Detect which cell encompasses the target text, then output its [X, Y] center coordinate. 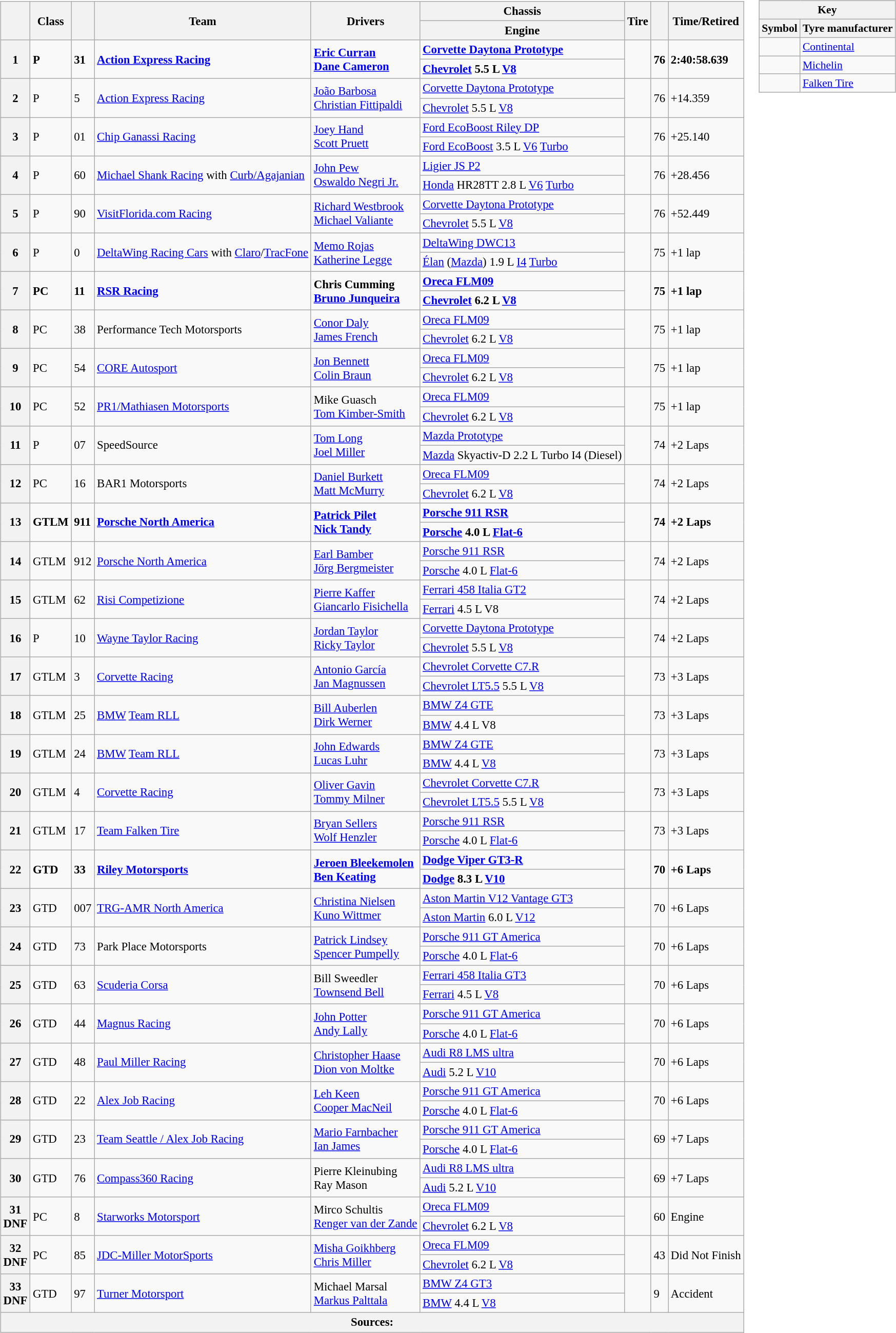
43 [660, 1255]
Bill Auberlen Dirk Werner [365, 715]
Wayne Taylor Racing [203, 638]
44 [83, 1024]
28 [15, 1101]
2 [15, 97]
Turner Motorsport [203, 1294]
Compass360 Racing [203, 1178]
DeltaWing DWC13 [522, 243]
Ferrari 458 Italia GT3 [522, 976]
15 [15, 599]
Tyre manufacturer [848, 28]
Dodge Viper GT3-R [522, 860]
Symbol [780, 28]
Did Not Finish [706, 1255]
John Potter Andy Lally [365, 1024]
Dodge 8.3 L V10 [522, 879]
85 [83, 1255]
6 [15, 252]
Tire [638, 21]
Aston Martin V12 Vantage GT3 [522, 898]
30 [15, 1178]
Ford EcoBoost 3.5 L V6 Turbo [522, 146]
Bryan Sellers Wolf Henzler [365, 831]
912 [83, 561]
31DNF [15, 1217]
Time/Retired [706, 21]
Jordan Taylor Ricky Taylor [365, 638]
Scuderia Corsa [203, 985]
Christina Nielsen Kuno Wittmer [365, 908]
38 [83, 329]
Misha Goikhberg Chris Miller [365, 1255]
JDC-Miller MotorSports [203, 1255]
Starworks Motorsport [203, 1217]
Ford EcoBoost Riley DP [522, 127]
Mike Guasch Tom Kimber-Smith [365, 406]
Tom Long Joel Miller [365, 445]
Michelin [848, 65]
2:40:58.639 [706, 59]
63 [83, 985]
62 [83, 599]
Paul Miller Racing [203, 1062]
Alex Job Racing [203, 1101]
Honda HR28TT 2.8 L V6 Turbo [522, 185]
Daniel Burkett Matt McMurry [365, 483]
Park Place Motorsports [203, 947]
13 [15, 522]
John Pew Oswaldo Negri Jr. [365, 175]
John Edwards Lucas Luhr [365, 754]
0 [83, 252]
Joey Hand Scott Pruett [365, 136]
+14.359 [706, 97]
Key [827, 10]
Ferrari 458 Italia GT2 [522, 590]
Mario Farnbacher Ian James [365, 1139]
18 [15, 715]
Ligier JS P2 [522, 166]
Chip Ganassi Racing [203, 136]
Mazda Skyactiv-D 2.2 L Turbo I4 (Diesel) [522, 455]
19 [15, 754]
+52.449 [706, 213]
BAR1 Motorsports [203, 483]
Jon Bennett Colin Braun [365, 368]
Patrick Pilet Nick Tandy [365, 522]
RSR Racing [203, 290]
26 [15, 1024]
Memo Rojas Katherine Legge [365, 252]
CORE Autosport [203, 368]
007 [83, 908]
54 [83, 368]
Falken Tire [848, 83]
DeltaWing Racing Cars with Claro/TracFone [203, 252]
Magnus Racing [203, 1024]
14 [15, 561]
Michael Marsal Markus Palttala [365, 1294]
Risi Competizione [203, 599]
29 [15, 1139]
48 [83, 1062]
Sources: [372, 1322]
Chassis [522, 11]
TRG-AMR North America [203, 908]
Élan (Mazda) 1.9 L I4 Turbo [522, 262]
+28.456 [706, 175]
PR1/Mathiasen Motorsports [203, 406]
Patrick Lindsey Spencer Pumpelly [365, 947]
VisitFlorida.com Racing [203, 213]
7 [15, 290]
Pierre Kaffer Giancarlo Fisichella [365, 599]
32DNF [15, 1255]
Bill Sweedler Townsend Bell [365, 985]
911 [83, 522]
Class [51, 21]
Richard Westbrook Michael Valiante [365, 213]
Performance Tech Motorsports [203, 329]
Jeroen Bleekemolen Ben Keating [365, 869]
01 [83, 136]
João Barbosa Christian Fittipaldi [365, 97]
1 [15, 59]
Pierre Kleinubing Ray Mason [365, 1178]
Team Seattle / Alex Job Racing [203, 1139]
Christopher Haase Dion von Moltke [365, 1062]
Chris Cumming Bruno Junqueira [365, 290]
Accident [706, 1294]
+25.140 [706, 136]
12 [15, 483]
52 [83, 406]
Drivers [365, 21]
Leh Keen Cooper MacNeil [365, 1101]
27 [15, 1062]
Mazda Prototype [522, 435]
33 [83, 869]
BMW Z4 GT3 [522, 1284]
20 [15, 792]
97 [83, 1294]
Oliver Gavin Tommy Milner [365, 792]
Riley Motorsports [203, 869]
Aston Martin 6.0 L V12 [522, 918]
Team Falken Tire [203, 831]
Mirco Schultis Renger van der Zande [365, 1217]
31 [83, 59]
Conor Daly James French [365, 329]
21 [15, 831]
Eric Curran Dane Cameron [365, 59]
Earl Bamber Jörg Bergmeister [365, 561]
90 [83, 213]
Continental [848, 47]
Antonio García Jan Magnussen [365, 676]
Michael Shank Racing with Curb/Agajanian [203, 175]
33DNF [15, 1294]
07 [83, 445]
SpeedSource [203, 445]
Team [203, 21]
